Detect which cell encompasses the target text, then output its (x, y) center coordinate. 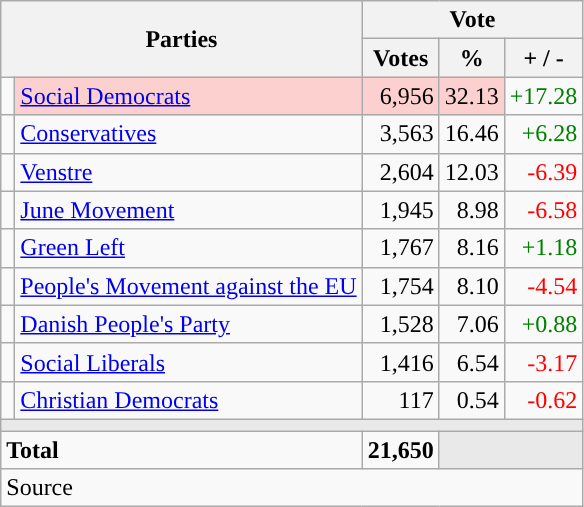
117 (400, 400)
8.10 (472, 286)
-4.54 (544, 286)
21,650 (400, 449)
Green Left (188, 248)
-3.17 (544, 362)
+1.18 (544, 248)
Danish People's Party (188, 324)
1,754 (400, 286)
12.03 (472, 172)
Conservatives (188, 134)
% (472, 58)
0.54 (472, 400)
6,956 (400, 96)
6.54 (472, 362)
16.46 (472, 134)
32.13 (472, 96)
Social Democrats (188, 96)
1,416 (400, 362)
Total (182, 449)
Social Liberals (188, 362)
+17.28 (544, 96)
-6.39 (544, 172)
June Movement (188, 210)
7.06 (472, 324)
-6.58 (544, 210)
People's Movement against the EU (188, 286)
+6.28 (544, 134)
1,767 (400, 248)
+ / - (544, 58)
-0.62 (544, 400)
Venstre (188, 172)
1,945 (400, 210)
1,528 (400, 324)
8.16 (472, 248)
Vote (472, 20)
8.98 (472, 210)
3,563 (400, 134)
2,604 (400, 172)
Parties (182, 39)
+0.88 (544, 324)
Votes (400, 58)
Christian Democrats (188, 400)
Source (292, 488)
